From the cell containing the given text, extract its center point as (x, y) coordinate. 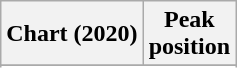
Chart (2020) (72, 34)
Peakposition (189, 34)
